From the cell containing the given text, extract its center point as [x, y] coordinate. 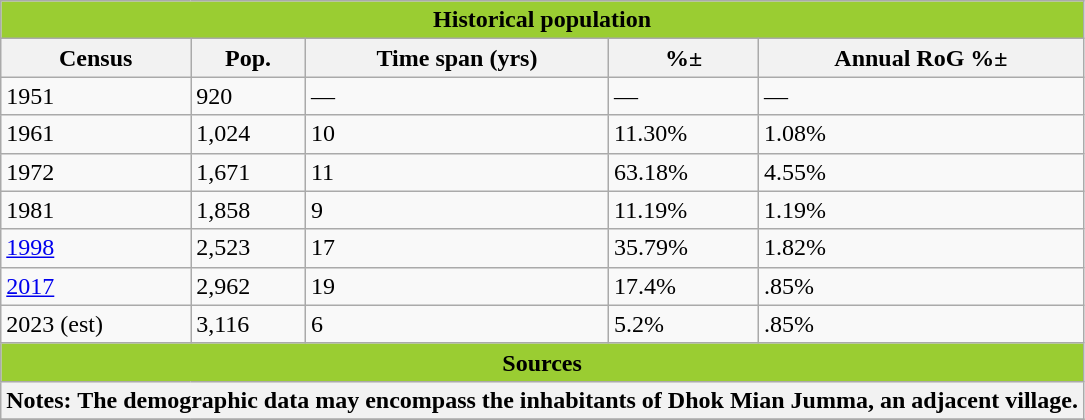
2017 [96, 286]
2023 (est) [96, 324]
Pop. [248, 58]
5.2% [684, 324]
6 [456, 324]
1961 [96, 134]
1972 [96, 172]
Time span (yrs) [456, 58]
1.19% [920, 210]
Historical population [542, 20]
35.79% [684, 248]
1,024 [248, 134]
1998 [96, 248]
2,962 [248, 286]
1,671 [248, 172]
%± [684, 58]
1981 [96, 210]
1951 [96, 96]
920 [248, 96]
11 [456, 172]
3,116 [248, 324]
9 [456, 210]
1,858 [248, 210]
2,523 [248, 248]
19 [456, 286]
17 [456, 248]
4.55% [920, 172]
63.18% [684, 172]
Census [96, 58]
1.82% [920, 248]
11.19% [684, 210]
17.4% [684, 286]
Sources [542, 362]
Notes: The demographic data may encompass the inhabitants of Dhok Mian Jumma, an adjacent village. [542, 400]
1.08% [920, 134]
Annual RoG %± [920, 58]
11.30% [684, 134]
10 [456, 134]
